Search for the cell housing the specified text and yield its (X, Y) center coordinate. 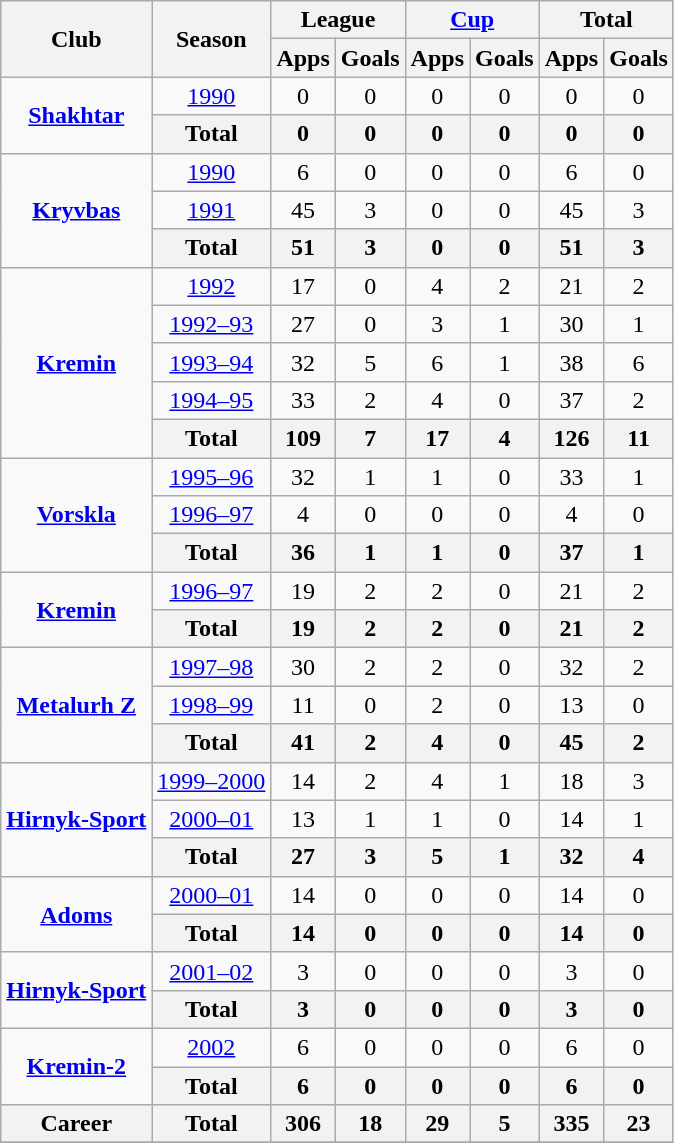
Adoms (76, 914)
Season (212, 39)
1994–95 (212, 400)
Shakhtar (76, 115)
23 (639, 1124)
306 (303, 1124)
Cup (472, 20)
Vorskla (76, 515)
Kryvbas (76, 210)
2001–02 (212, 971)
League (338, 20)
1997–98 (212, 667)
126 (571, 438)
1992 (212, 286)
29 (437, 1124)
335 (571, 1124)
1992–93 (212, 324)
Kremin-2 (76, 1066)
38 (571, 362)
1995–96 (212, 477)
1993–94 (212, 362)
41 (303, 743)
109 (303, 438)
1998–99 (212, 705)
Club (76, 39)
1991 (212, 210)
Career (76, 1124)
1999–2000 (212, 781)
7 (370, 438)
2002 (212, 1047)
36 (303, 553)
Metalurh Z (76, 705)
